From the cell containing the given text, extract its center point as [X, Y] coordinate. 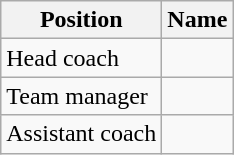
Head coach [82, 58]
Name [198, 20]
Assistant coach [82, 134]
Team manager [82, 96]
Position [82, 20]
